From the cell containing the given text, extract its center point as [x, y] coordinate. 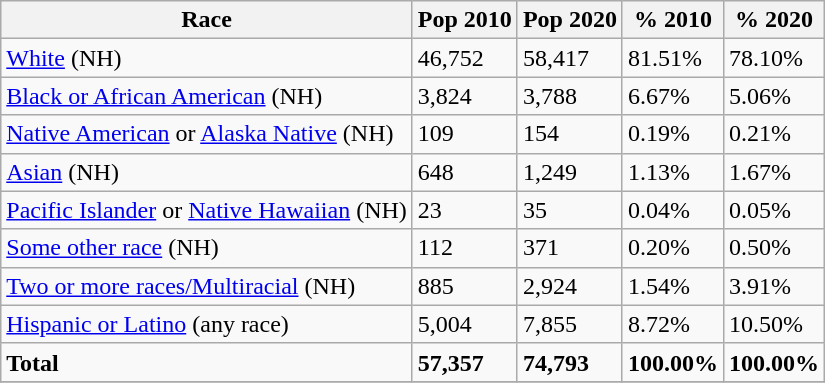
35 [570, 210]
0.50% [774, 248]
8.72% [672, 324]
6.67% [672, 96]
648 [464, 172]
3.91% [774, 286]
Two or more races/Multiracial (NH) [207, 286]
0.04% [672, 210]
154 [570, 134]
0.21% [774, 134]
0.19% [672, 134]
% 2020 [774, 20]
2,924 [570, 286]
Black or African American (NH) [207, 96]
Asian (NH) [207, 172]
Some other race (NH) [207, 248]
Native American or Alaska Native (NH) [207, 134]
74,793 [570, 362]
112 [464, 248]
Pop 2010 [464, 20]
5,004 [464, 324]
10.50% [774, 324]
57,357 [464, 362]
0.20% [672, 248]
3,824 [464, 96]
1.54% [672, 286]
81.51% [672, 58]
5.06% [774, 96]
Race [207, 20]
371 [570, 248]
Pop 2020 [570, 20]
885 [464, 286]
White (NH) [207, 58]
3,788 [570, 96]
Total [207, 362]
1.67% [774, 172]
7,855 [570, 324]
109 [464, 134]
Hispanic or Latino (any race) [207, 324]
78.10% [774, 58]
1,249 [570, 172]
Pacific Islander or Native Hawaiian (NH) [207, 210]
23 [464, 210]
1.13% [672, 172]
46,752 [464, 58]
% 2010 [672, 20]
0.05% [774, 210]
58,417 [570, 58]
